Detect which cell encompasses the target text, then output its (x, y) center coordinate. 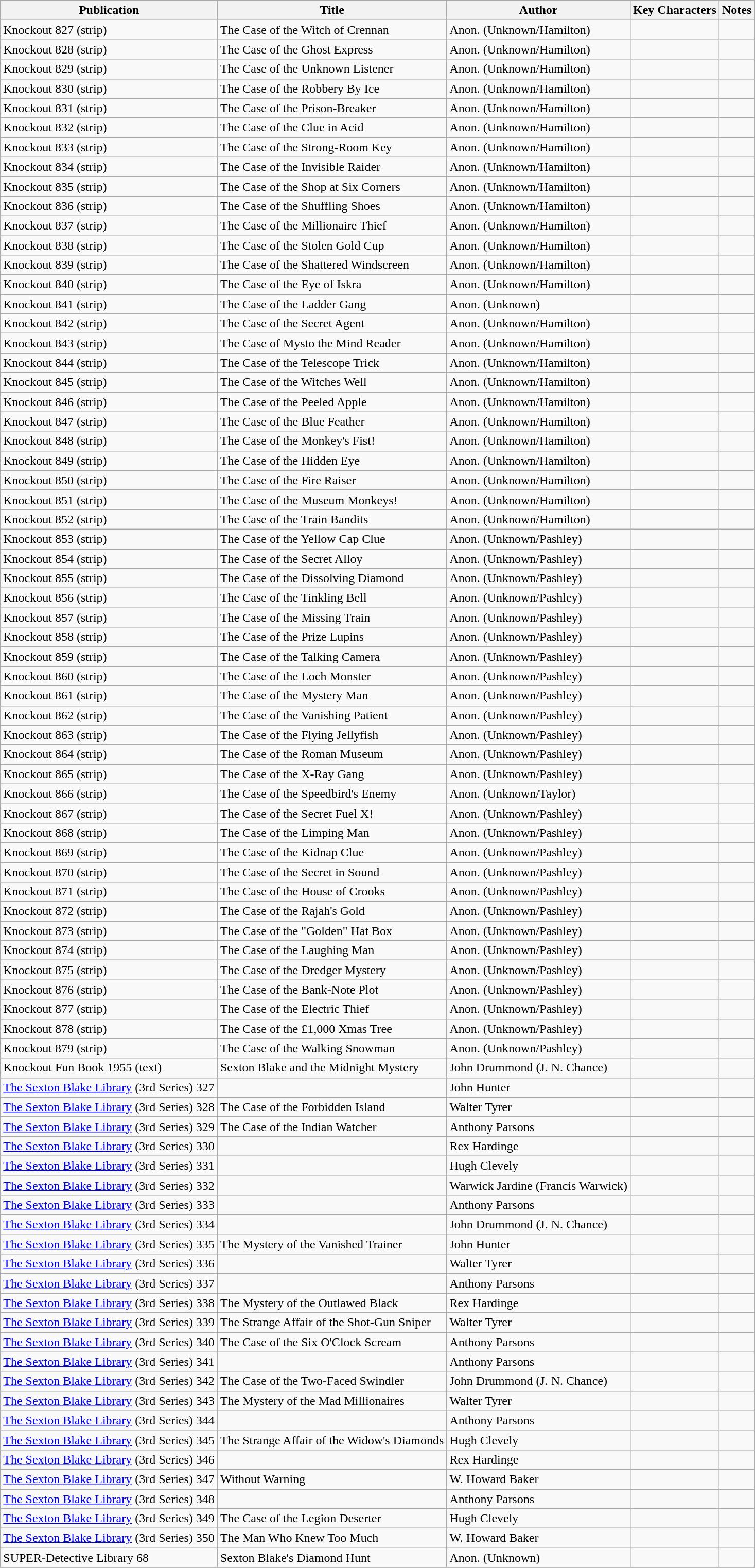
Knockout 857 (strip) (109, 618)
The Sexton Blake Library (3rd Series) 348 (109, 1499)
The Case of the Fire Raiser (331, 480)
Warwick Jardine (Francis Warwick) (538, 1185)
The Sexton Blake Library (3rd Series) 336 (109, 1264)
The Strange Affair of the Shot-Gun Sniper (331, 1323)
The Case of the Stolen Gold Cup (331, 245)
The Case of the Roman Museum (331, 754)
The Sexton Blake Library (3rd Series) 337 (109, 1283)
The Case of the Dredger Mystery (331, 970)
SUPER-Detective Library 68 (109, 1558)
Knockout 870 (strip) (109, 872)
The Case of the Eye of Iskra (331, 285)
Knockout 830 (strip) (109, 89)
Knockout 851 (strip) (109, 500)
Knockout 852 (strip) (109, 519)
The Case of the Strong-Room Key (331, 147)
Knockout 843 (strip) (109, 343)
The Case of the Shuffling Shoes (331, 206)
Knockout 856 (strip) (109, 598)
Knockout 873 (strip) (109, 931)
The Sexton Blake Library (3rd Series) 342 (109, 1381)
Knockout 872 (strip) (109, 911)
The Mystery of the Mad Millionaires (331, 1401)
Knockout 835 (strip) (109, 186)
The Case of the Kidnap Clue (331, 852)
The Case of the House of Crooks (331, 892)
Knockout 867 (strip) (109, 813)
The Mystery of the Outlawed Black (331, 1303)
Knockout 871 (strip) (109, 892)
The Case of the Walking Snowman (331, 1048)
The Case of the Speedbird's Enemy (331, 794)
The Sexton Blake Library (3rd Series) 339 (109, 1323)
The Case of the Secret Alloy (331, 558)
The Case of Mysto the Mind Reader (331, 343)
Knockout 868 (strip) (109, 833)
The Sexton Blake Library (3rd Series) 334 (109, 1225)
The Case of the Prize Lupins (331, 637)
Knockout 853 (strip) (109, 539)
The Sexton Blake Library (3rd Series) 340 (109, 1342)
The Case of the Blue Feather (331, 421)
The Case of the Bank-Note Plot (331, 990)
The Case of the "Golden" Hat Box (331, 931)
The Case of the Indian Watcher (331, 1126)
Knockout 866 (strip) (109, 794)
The Sexton Blake Library (3rd Series) 344 (109, 1420)
The Sexton Blake Library (3rd Series) 332 (109, 1185)
The Sexton Blake Library (3rd Series) 330 (109, 1146)
The Case of the £1,000 Xmas Tree (331, 1029)
Knockout 864 (strip) (109, 754)
The Case of the Telescope Trick (331, 363)
Knockout 862 (strip) (109, 715)
Knockout 869 (strip) (109, 852)
Knockout 861 (strip) (109, 696)
Notes (736, 10)
Knockout 828 (strip) (109, 49)
The Case of the Tinkling Bell (331, 598)
Knockout 831 (strip) (109, 108)
Knockout 847 (strip) (109, 421)
The Sexton Blake Library (3rd Series) 331 (109, 1166)
Key Characters (674, 10)
Title (331, 10)
The Case of the Ladder Gang (331, 304)
The Case of the X-Ray Gang (331, 774)
The Case of the Invisible Raider (331, 167)
The Sexton Blake Library (3rd Series) 333 (109, 1205)
Sexton Blake's Diamond Hunt (331, 1558)
Knockout 839 (strip) (109, 265)
Knockout 859 (strip) (109, 657)
Author (538, 10)
Knockout 874 (strip) (109, 950)
The Case of the Flying Jellyfish (331, 735)
The Case of the Secret Agent (331, 324)
The Case of the Loch Monster (331, 676)
The Case of the Missing Train (331, 618)
Knockout 858 (strip) (109, 637)
The Case of the Shop at Six Corners (331, 186)
Knockout 877 (strip) (109, 1009)
The Case of the Unknown Listener (331, 69)
The Sexton Blake Library (3rd Series) 345 (109, 1440)
Knockout 832 (strip) (109, 128)
Knockout 841 (strip) (109, 304)
Knockout 855 (strip) (109, 578)
The Case of the Dissolving Diamond (331, 578)
Knockout 833 (strip) (109, 147)
The Sexton Blake Library (3rd Series) 327 (109, 1087)
Knockout 879 (strip) (109, 1048)
The Case of the Museum Monkeys! (331, 500)
The Case of the Witches Well (331, 382)
Knockout 854 (strip) (109, 558)
The Case of the Vanishing Patient (331, 715)
Knockout 848 (strip) (109, 441)
The Case of the Prison-Breaker (331, 108)
Knockout 863 (strip) (109, 735)
Knockout Fun Book 1955 (text) (109, 1068)
The Case of the Monkey's Fist! (331, 441)
The Sexton Blake Library (3rd Series) 349 (109, 1519)
The Mystery of the Vanished Trainer (331, 1244)
The Case of the Hidden Eye (331, 461)
Knockout 836 (strip) (109, 206)
The Case of the Millionaire Thief (331, 225)
Knockout 878 (strip) (109, 1029)
The Case of the Witch of Crennan (331, 30)
Knockout 842 (strip) (109, 324)
Knockout 837 (strip) (109, 225)
The Case of the Secret in Sound (331, 872)
The Sexton Blake Library (3rd Series) 341 (109, 1362)
The Case of the Clue in Acid (331, 128)
The Sexton Blake Library (3rd Series) 338 (109, 1303)
Knockout 860 (strip) (109, 676)
The Case of the Robbery By Ice (331, 89)
The Strange Affair of the Widow's Diamonds (331, 1440)
The Case of the Yellow Cap Clue (331, 539)
Knockout 829 (strip) (109, 69)
The Case of the Two-Faced Swindler (331, 1381)
The Sexton Blake Library (3rd Series) 350 (109, 1538)
Publication (109, 10)
Knockout 834 (strip) (109, 167)
Sexton Blake and the Midnight Mystery (331, 1068)
The Case of the Peeled Apple (331, 402)
Knockout 850 (strip) (109, 480)
Knockout 845 (strip) (109, 382)
The Case of the Train Bandits (331, 519)
The Case of the Secret Fuel X! (331, 813)
The Case of the Rajah's Gold (331, 911)
Knockout 865 (strip) (109, 774)
The Sexton Blake Library (3rd Series) 343 (109, 1401)
Knockout 876 (strip) (109, 990)
Knockout 849 (strip) (109, 461)
The Sexton Blake Library (3rd Series) 328 (109, 1107)
The Case of the Laughing Man (331, 950)
The Man Who Knew Too Much (331, 1538)
Knockout 827 (strip) (109, 30)
The Sexton Blake Library (3rd Series) 347 (109, 1479)
Anon. (Unknown/Taylor) (538, 794)
Without Warning (331, 1479)
The Case of the Shattered Windscreen (331, 265)
The Case of the Ghost Express (331, 49)
The Case of the Legion Deserter (331, 1519)
Knockout 840 (strip) (109, 285)
The Sexton Blake Library (3rd Series) 335 (109, 1244)
Knockout 875 (strip) (109, 970)
Knockout 844 (strip) (109, 363)
The Case of the Forbidden Island (331, 1107)
The Case of the Limping Man (331, 833)
The Sexton Blake Library (3rd Series) 329 (109, 1126)
Knockout 846 (strip) (109, 402)
The Case of the Talking Camera (331, 657)
The Case of the Electric Thief (331, 1009)
Knockout 838 (strip) (109, 245)
The Case of the Mystery Man (331, 696)
The Case of the Six O'Clock Scream (331, 1342)
The Sexton Blake Library (3rd Series) 346 (109, 1459)
